Return the (X, Y) coordinate for the center point of the cell that contains the specified text.  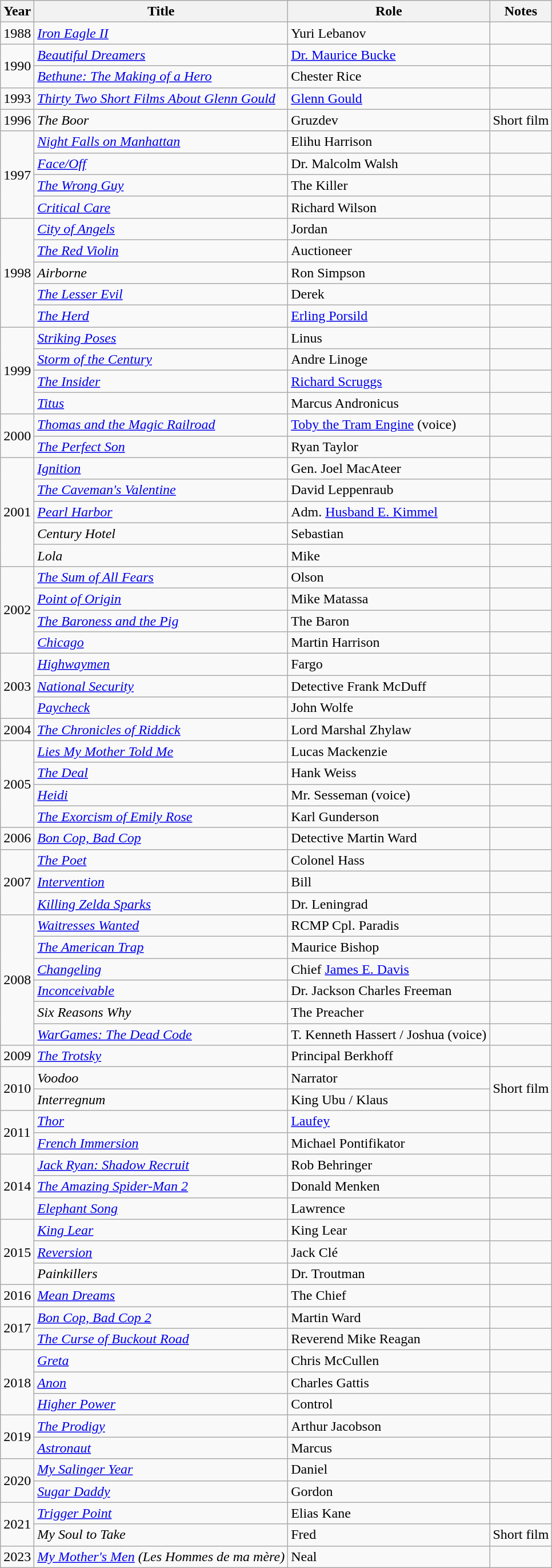
Arthur Jacobson (389, 1426)
Iron Eagle II (161, 33)
Chief James E. Davis (389, 969)
My Mother's Men (Les Hommes de ma mère) (161, 1557)
Dr. Jackson Charles Freeman (389, 991)
King Ubu / Klaus (389, 1100)
Lola (161, 555)
Thirty Two Short Films About Glenn Gould (161, 98)
Bon Cop, Bad Cop (161, 838)
Gen. Joel MacAteer (389, 468)
Martin Ward (389, 1317)
The Preacher (389, 1013)
Paycheck (161, 708)
Highwaymen (161, 664)
Marcus Andronicus (389, 403)
Sugar Daddy (161, 1491)
Dr. Troutman (389, 1273)
Glenn Gould (389, 98)
Elihu Harrison (389, 142)
Elephant Song (161, 1208)
Donald Menken (389, 1187)
Killing Zelda Sparks (161, 904)
Marcus (389, 1448)
The Perfect Son (161, 447)
Colonel Hass (389, 860)
The Baroness and the Pig (161, 620)
Detective Martin Ward (389, 838)
The American Trap (161, 947)
Mike (389, 555)
T. Kenneth Hassert / Joshua (voice) (389, 1034)
My Salinger Year (161, 1470)
Higher Power (161, 1404)
Striking Poses (161, 338)
1998 (17, 272)
2015 (17, 1252)
2000 (17, 436)
Greta (161, 1361)
Interregnum (161, 1100)
Gruzdev (389, 120)
Century Hotel (161, 534)
Rob Behringer (389, 1165)
Trigger Point (161, 1513)
Reversion (161, 1252)
Richard Scruggs (389, 381)
Laufey (389, 1121)
Heidi (161, 795)
Thor (161, 1121)
Bill (389, 882)
WarGames: The Dead Code (161, 1034)
Dr. Maurice Bucke (389, 55)
Derek (389, 295)
French Immersion (161, 1143)
Gordon (389, 1491)
Richard Wilson (389, 207)
1988 (17, 33)
2011 (17, 1132)
Jack Ryan: Shadow Recruit (161, 1165)
Lord Marshal Zhylaw (389, 730)
2001 (17, 512)
2006 (17, 838)
The Insider (161, 381)
2016 (17, 1295)
Critical Care (161, 207)
Bon Cop, Bad Cop 2 (161, 1317)
Michael Pontifikator (389, 1143)
Fred (389, 1535)
Night Falls on Manhattan (161, 142)
My Soul to Take (161, 1535)
Titus (161, 403)
Mr. Sesseman (voice) (389, 795)
1999 (17, 371)
Waitresses Wanted (161, 925)
The Curse of Buckout Road (161, 1339)
Intervention (161, 882)
2003 (17, 686)
The Herd (161, 316)
Mike Matassa (389, 599)
1990 (17, 66)
Ron Simpson (389, 273)
Maurice Bishop (389, 947)
National Security (161, 686)
Linus (389, 338)
The Amazing Spider-Man 2 (161, 1187)
2019 (17, 1437)
Narrator (389, 1078)
Pearl Harbor (161, 512)
Ignition (161, 468)
The Chief (389, 1295)
RCMP Cpl. Paradis (389, 925)
Elias Kane (389, 1513)
Adm. Husband E. Kimmel (389, 512)
2017 (17, 1328)
2020 (17, 1481)
Charles Gattis (389, 1383)
Sebastian (389, 534)
Ryan Taylor (389, 447)
2014 (17, 1187)
2008 (17, 980)
2023 (17, 1557)
Lucas Mackenzie (389, 751)
The Prodigy (161, 1426)
Daniel (389, 1470)
Voodoo (161, 1078)
2010 (17, 1089)
Toby the Tram Engine (voice) (389, 425)
Auctioneer (389, 250)
Lawrence (389, 1208)
1996 (17, 120)
Inconceivable (161, 991)
1997 (17, 174)
1993 (17, 98)
Andre Linoge (389, 360)
Detective Frank McDuff (389, 686)
2005 (17, 784)
Chester Rice (389, 77)
2004 (17, 730)
City of Angels (161, 229)
The Deal (161, 773)
Astronaut (161, 1448)
Karl Gunderson (389, 817)
John Wolfe (389, 708)
Anon (161, 1383)
Changeling (161, 969)
Title (161, 11)
2009 (17, 1056)
Chris McCullen (389, 1361)
2018 (17, 1383)
The Boor (161, 120)
Jack Clé (389, 1252)
Yuri Lebanov (389, 33)
The Lesser Evil (161, 295)
The Red Violin (161, 250)
Notes (521, 11)
Reverend Mike Reagan (389, 1339)
Hank Weiss (389, 773)
Martin Harrison (389, 643)
Bethune: The Making of a Hero (161, 77)
Role (389, 11)
Chicago (161, 643)
The Baron (389, 620)
The Exorcism of Emily Rose (161, 817)
The Chronicles of Riddick (161, 730)
The Poet (161, 860)
Six Reasons Why (161, 1013)
Mean Dreams (161, 1295)
2021 (17, 1524)
Storm of the Century (161, 360)
The Trotsky (161, 1056)
Point of Origin (161, 599)
Lies My Mother Told Me (161, 751)
David Leppenraub (389, 490)
Beautiful Dreamers (161, 55)
Dr. Malcolm Walsh (389, 164)
Painkillers (161, 1273)
Olson (389, 577)
Jordan (389, 229)
The Sum of All Fears (161, 577)
The Killer (389, 185)
2002 (17, 610)
Principal Berkhoff (389, 1056)
Fargo (389, 664)
Neal (389, 1557)
The Wrong Guy (161, 185)
Erling Porsild (389, 316)
Year (17, 11)
The Caveman's Valentine (161, 490)
Control (389, 1404)
Thomas and the Magic Railroad (161, 425)
2007 (17, 882)
Dr. Leningrad (389, 904)
Face/Off (161, 164)
Airborne (161, 273)
